Return [x, y] of the center of cell containing provided text 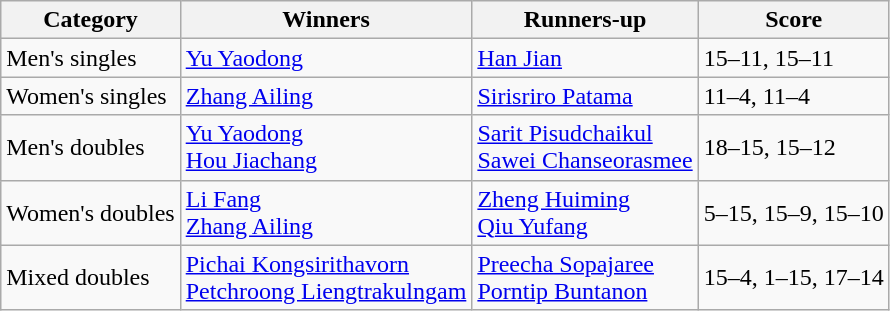
Sirisriro Patama [585, 96]
Pichai Kongsirithavorn Petchroong Liengtrakulngam [326, 278]
15–4, 1–15, 17–14 [794, 278]
Men's doubles [90, 148]
Women's doubles [90, 212]
Women's singles [90, 96]
18–15, 15–12 [794, 148]
Yu Yaodong [326, 58]
Mixed doubles [90, 278]
Preecha Sopajaree Porntip Buntanon [585, 278]
Score [794, 20]
Han Jian [585, 58]
Sarit Pisudchaikul Sawei Chanseorasmee [585, 148]
Yu Yaodong Hou Jiachang [326, 148]
11–4, 11–4 [794, 96]
Winners [326, 20]
5–15, 15–9, 15–10 [794, 212]
Zhang Ailing [326, 96]
Runners-up [585, 20]
15–11, 15–11 [794, 58]
Men's singles [90, 58]
Li Fang Zhang Ailing [326, 212]
Zheng Huiming Qiu Yufang [585, 212]
Category [90, 20]
